Identify which cell holds the provided text, then report its [x, y] central coordinate. 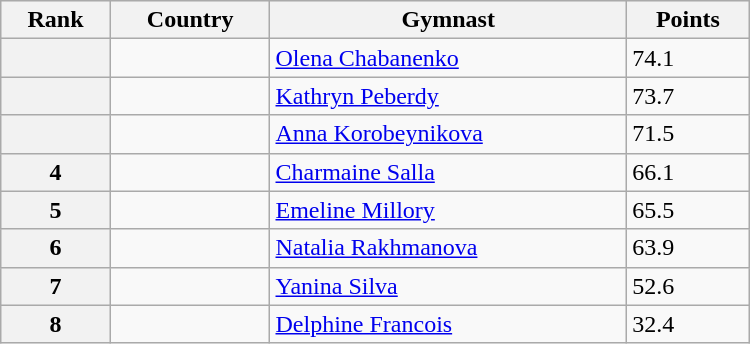
32.4 [688, 324]
Points [688, 20]
Country [190, 20]
74.1 [688, 58]
73.7 [688, 96]
Emeline Millory [448, 210]
71.5 [688, 134]
5 [56, 210]
Charmaine Salla [448, 172]
Yanina Silva [448, 286]
63.9 [688, 248]
Natalia Rakhmanova [448, 248]
8 [56, 324]
6 [56, 248]
Rank [56, 20]
65.5 [688, 210]
66.1 [688, 172]
4 [56, 172]
Gymnast [448, 20]
Delphine Francois [448, 324]
Kathryn Peberdy [448, 96]
Olena Chabanenko [448, 58]
52.6 [688, 286]
7 [56, 286]
Anna Korobeynikova [448, 134]
